Pinpoint the cell where the given text exists, returning its [X, Y] midpoint coordinate. 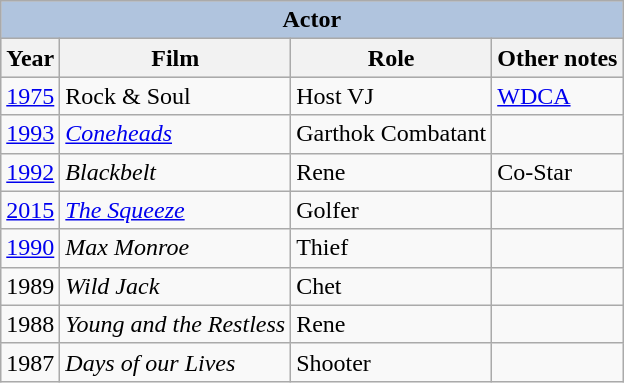
2015 [30, 210]
Role [392, 58]
1975 [30, 96]
Days of our Lives [176, 362]
WDCA [558, 96]
Wild Jack [176, 286]
Year [30, 58]
1992 [30, 172]
Co-Star [558, 172]
Chet [392, 286]
Blackbelt [176, 172]
1993 [30, 134]
Young and the Restless [176, 324]
Garthok Combatant [392, 134]
Shooter [392, 362]
Golfer [392, 210]
Coneheads [176, 134]
The Squeeze [176, 210]
Other notes [558, 58]
Thief [392, 248]
Rock & Soul [176, 96]
1987 [30, 362]
Actor [312, 20]
1988 [30, 324]
Film [176, 58]
Max Monroe [176, 248]
1989 [30, 286]
1990 [30, 248]
Host VJ [392, 96]
